Search for the cell housing the specified text and yield its [X, Y] center coordinate. 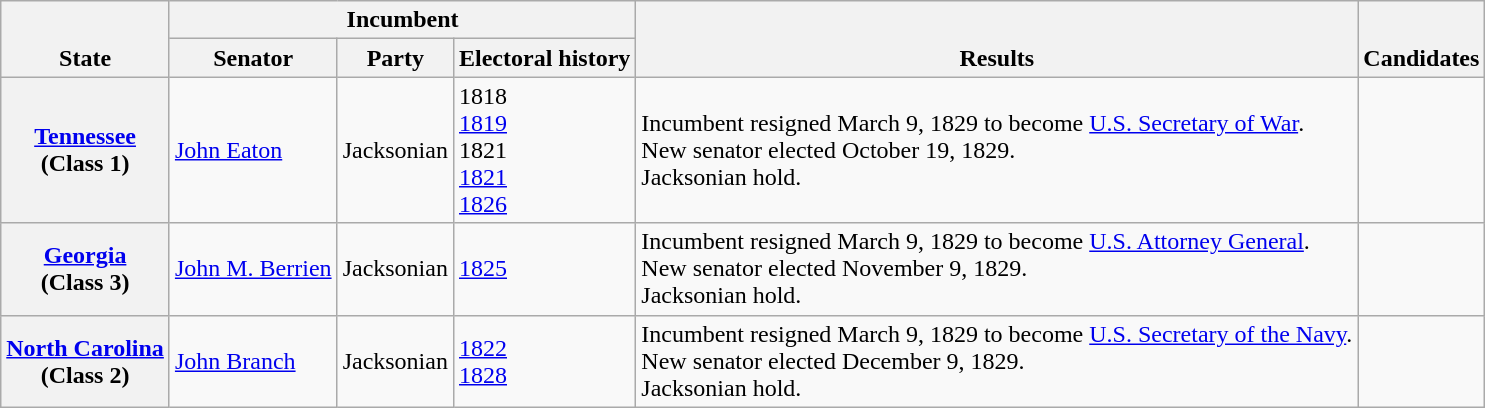
Georgia(Class 3) [86, 269]
Tennessee(Class 1) [86, 150]
Candidates [1422, 39]
Party [395, 58]
Incumbent resigned March 9, 1829 to become U.S. Secretary of the Navy.New senator elected December 9, 1829.Jacksonian hold. [997, 361]
Incumbent [402, 20]
Senator [253, 58]
Incumbent resigned March 9, 1829 to become U.S. Secretary of War.New senator elected October 19, 1829.Jacksonian hold. [997, 150]
North Carolina(Class 2) [86, 361]
John M. Berrien [253, 269]
1825 [544, 269]
1818 1819 1821 1821 1826 [544, 150]
John Eaton [253, 150]
Electoral history [544, 58]
State [86, 39]
Incumbent resigned March 9, 1829 to become U.S. Attorney General.New senator elected November 9, 1829.Jacksonian hold. [997, 269]
Results [997, 39]
18221828 [544, 361]
John Branch [253, 361]
